Return the (x, y) coordinate for the center point of the cell that contains the specified text.  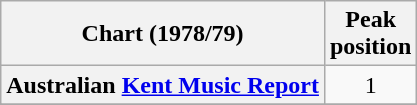
Australian Kent Music Report (163, 85)
Chart (1978/79) (163, 34)
Peakposition (370, 34)
1 (370, 85)
